For the text-containing cell, return its midpoint in [X, Y] coordinate format. 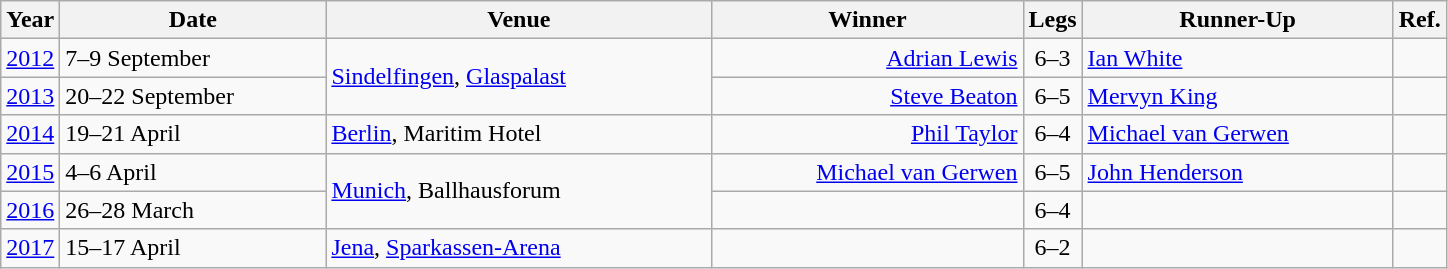
Ian White [1238, 58]
2013 [30, 96]
6–3 [1052, 58]
Date [193, 20]
2012 [30, 58]
Munich, Ballhausforum [519, 191]
2014 [30, 134]
2016 [30, 210]
Phil Taylor [868, 134]
6–2 [1052, 248]
Venue [519, 20]
Year [30, 20]
2015 [30, 172]
26–28 March [193, 210]
John Henderson [1238, 172]
Winner [868, 20]
4–6 April [193, 172]
Steve Beaton [868, 96]
Sindelfingen, Glaspalast [519, 77]
Berlin, Maritim Hotel [519, 134]
Mervyn King [1238, 96]
7–9 September [193, 58]
Legs [1052, 20]
2017 [30, 248]
Runner-Up [1238, 20]
Jena, Sparkassen-Arena [519, 248]
Ref. [1420, 20]
20–22 September [193, 96]
19–21 April [193, 134]
15–17 April [193, 248]
Adrian Lewis [868, 58]
